Return (X, Y) of the center of cell containing provided text 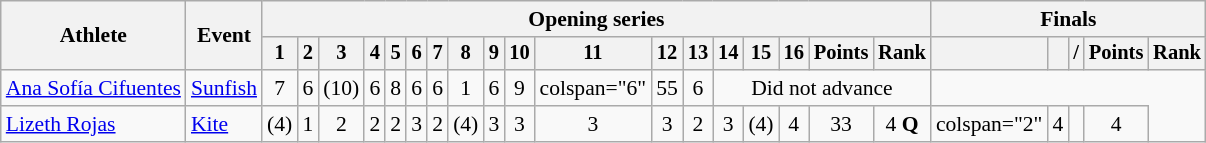
colspan="2" (990, 124)
15 (760, 54)
colspan="6" (594, 88)
55 (667, 88)
13 (698, 54)
Did not advance (822, 88)
Ana Sofía Cifuentes (94, 88)
(10) (341, 88)
10 (519, 54)
11 (594, 54)
4 Q (902, 124)
12 (667, 54)
5 (396, 54)
Event (224, 36)
Kite (224, 124)
Finals (1068, 19)
16 (794, 54)
33 (841, 124)
Sunfish (224, 88)
Opening series (596, 19)
Athlete (94, 36)
14 (728, 54)
Lizeth Rojas (94, 124)
/ (1076, 54)
